Detect which cell encompasses the target text, then output its [X, Y] center coordinate. 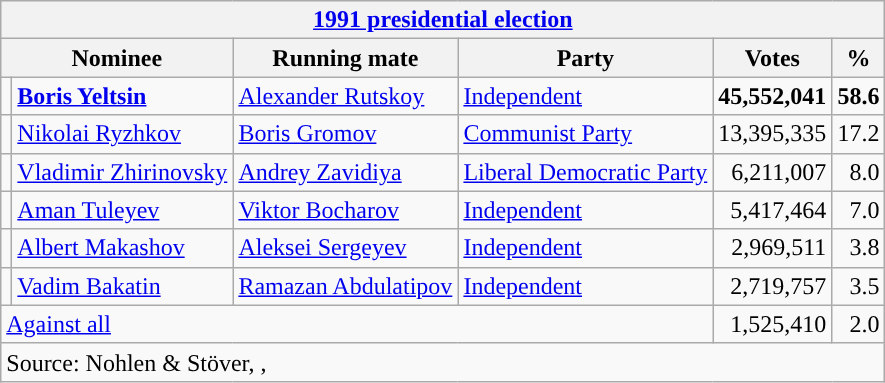
3.5 [858, 286]
Running mate [346, 58]
Aleksei Sergeyev [346, 248]
Viktor Bocharov [346, 210]
Liberal Democratic Party [586, 172]
13,395,335 [772, 134]
Alexander Rutskoy [346, 96]
2,969,511 [772, 248]
Source: Nohlen & Stöver, , [443, 362]
1991 presidential election [443, 20]
Votes [772, 58]
6,211,007 [772, 172]
Vladimir Zhirinovsky [122, 172]
Boris Yeltsin [122, 96]
Andrey Zavidiya [346, 172]
8.0 [858, 172]
Communist Party [586, 134]
Vadim Bakatin [122, 286]
Nominee [117, 58]
% [858, 58]
Party [586, 58]
58.6 [858, 96]
3.8 [858, 248]
Ramazan Abdulatipov [346, 286]
7.0 [858, 210]
45,552,041 [772, 96]
Albert Makashov [122, 248]
2.0 [858, 324]
Nikolai Ryzhkov [122, 134]
17.2 [858, 134]
5,417,464 [772, 210]
Boris Gromov [346, 134]
Against all [357, 324]
Aman Tuleyev [122, 210]
1,525,410 [772, 324]
2,719,757 [772, 286]
